Return the [x, y] coordinate for the center point of the cell that contains the specified text.  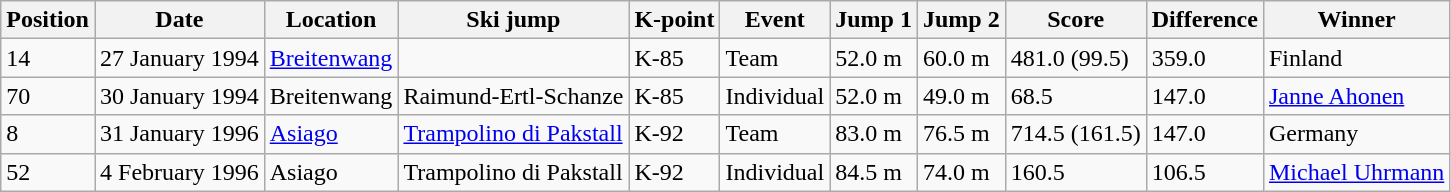
Score [1076, 20]
Event [775, 20]
Jump 1 [874, 20]
Finland [1356, 58]
27 January 1994 [179, 58]
30 January 1994 [179, 96]
Raimund-Ertl-Schanze [514, 96]
Location [331, 20]
4 February 1996 [179, 172]
68.5 [1076, 96]
K-point [674, 20]
76.5 m [961, 134]
60.0 m [961, 58]
Janne Ahonen [1356, 96]
481.0 (99.5) [1076, 58]
160.5 [1076, 172]
83.0 m [874, 134]
714.5 (161.5) [1076, 134]
Michael Uhrmann [1356, 172]
Difference [1204, 20]
Winner [1356, 20]
Jump 2 [961, 20]
52 [48, 172]
70 [48, 96]
Date [179, 20]
Ski jump [514, 20]
8 [48, 134]
49.0 m [961, 96]
Germany [1356, 134]
74.0 m [961, 172]
106.5 [1204, 172]
31 January 1996 [179, 134]
359.0 [1204, 58]
14 [48, 58]
84.5 m [874, 172]
Position [48, 20]
